From the cell containing the given text, extract its center point as [X, Y] coordinate. 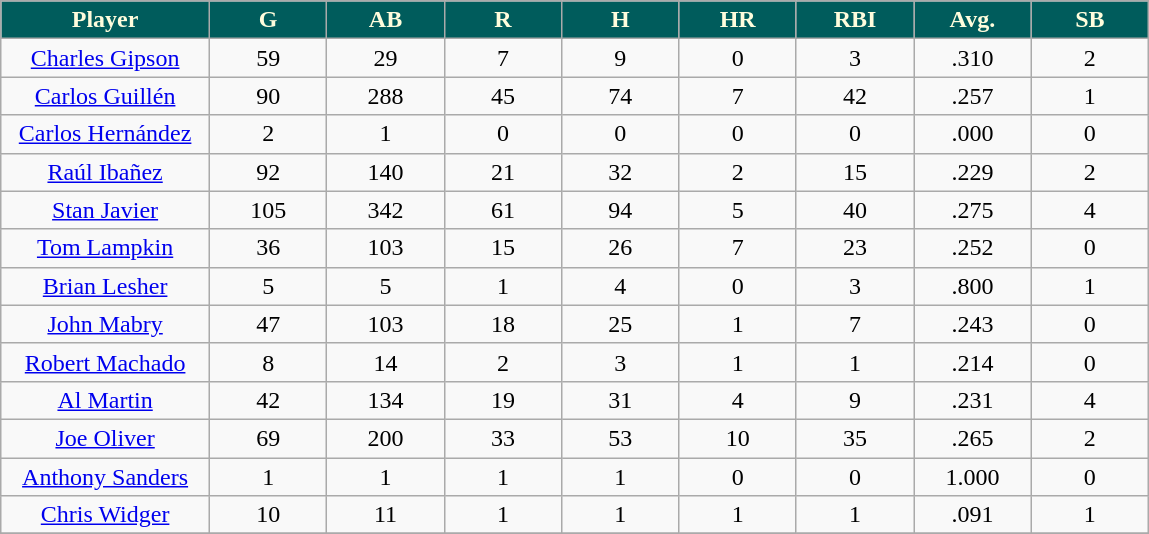
140 [386, 172]
.275 [972, 210]
342 [386, 210]
29 [386, 58]
Player [106, 20]
Chris Widger [106, 515]
18 [502, 324]
45 [502, 96]
134 [386, 400]
59 [268, 58]
Anthony Sanders [106, 477]
.000 [972, 134]
35 [854, 438]
H [620, 20]
.214 [972, 362]
74 [620, 96]
Robert Machado [106, 362]
53 [620, 438]
Stan Javier [106, 210]
25 [620, 324]
RBI [854, 20]
14 [386, 362]
94 [620, 210]
Carlos Guillén [106, 96]
Charles Gipson [106, 58]
.231 [972, 400]
1.000 [972, 477]
47 [268, 324]
21 [502, 172]
.800 [972, 286]
32 [620, 172]
26 [620, 248]
.091 [972, 515]
John Mabry [106, 324]
.229 [972, 172]
105 [268, 210]
HR [738, 20]
90 [268, 96]
33 [502, 438]
19 [502, 400]
.252 [972, 248]
36 [268, 248]
61 [502, 210]
R [502, 20]
8 [268, 362]
288 [386, 96]
Tom Lampkin [106, 248]
Carlos Hernández [106, 134]
69 [268, 438]
G [268, 20]
23 [854, 248]
Joe Oliver [106, 438]
AB [386, 20]
.257 [972, 96]
40 [854, 210]
Brian Lesher [106, 286]
SB [1090, 20]
200 [386, 438]
11 [386, 515]
31 [620, 400]
Al Martin [106, 400]
.310 [972, 58]
92 [268, 172]
Avg. [972, 20]
.243 [972, 324]
.265 [972, 438]
Raúl Ibañez [106, 172]
